Pinpoint the cell where the given text exists, returning its [x, y] midpoint coordinate. 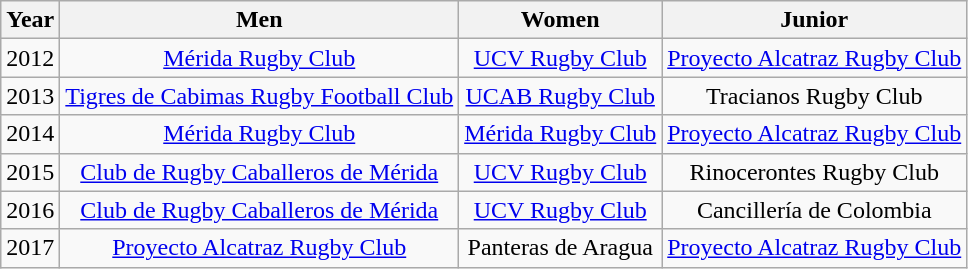
UCAB Rugby Club [560, 96]
2015 [30, 172]
Cancillería de Colombia [814, 210]
Women [560, 20]
2014 [30, 134]
Rinocerontes Rugby Club [814, 172]
2012 [30, 58]
Panteras de Aragua [560, 248]
Men [260, 20]
2017 [30, 248]
Junior [814, 20]
Tigres de Cabimas Rugby Football Club [260, 96]
2016 [30, 210]
Year [30, 20]
Tracianos Rugby Club [814, 96]
2013 [30, 96]
